Scan for the cell matching the given text and deliver its (x, y) coordinate at center. 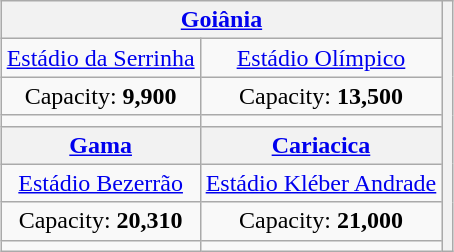
Estádio da Serrinha (100, 58)
Capacity: 21,000 (321, 221)
Capacity: 9,900 (100, 96)
Capacity: 20,310 (100, 221)
Capacity: 13,500 (321, 96)
Cariacica (321, 145)
Estádio Bezerrão (100, 183)
Gama (100, 145)
Goiânia (222, 20)
Estádio Olímpico (321, 58)
Estádio Kléber Andrade (321, 183)
